From the cell containing the given text, extract its center point as (X, Y) coordinate. 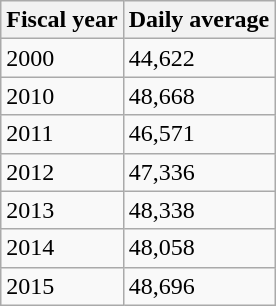
48,058 (199, 248)
Daily average (199, 20)
Fiscal year (62, 20)
2012 (62, 172)
48,696 (199, 286)
2013 (62, 210)
48,338 (199, 210)
2014 (62, 248)
2000 (62, 58)
48,668 (199, 96)
44,622 (199, 58)
47,336 (199, 172)
2011 (62, 134)
2010 (62, 96)
2015 (62, 286)
46,571 (199, 134)
